Extract the (X, Y) coordinate from the center of the cell holding the provided text.  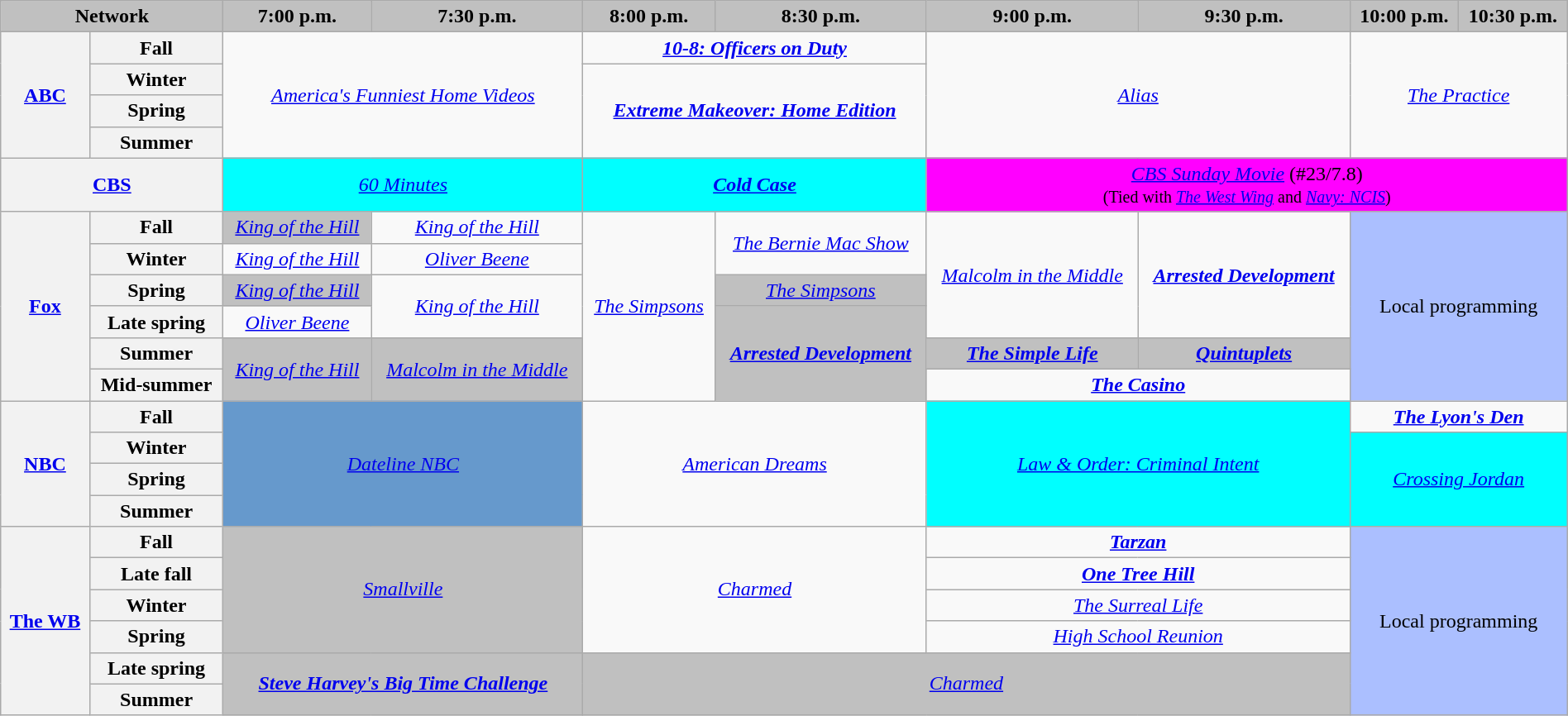
ABC (45, 95)
The Bernie Mac Show (820, 243)
The Surreal Life (1138, 605)
Fox (45, 306)
Quintuplets (1244, 353)
America's Funniest Home Videos (404, 95)
9:00 p.m. (1032, 17)
10:30 p.m. (1513, 17)
Cold Case (755, 185)
High School Reunion (1138, 637)
Tarzan (1138, 542)
CBS (112, 185)
The Simple Life (1032, 353)
One Tree Hill (1138, 574)
60 Minutes (404, 185)
8:00 p.m. (649, 17)
8:30 p.m. (820, 17)
The Casino (1138, 384)
Law & Order: Criminal Intent (1138, 463)
Crossing Jordan (1459, 480)
American Dreams (755, 463)
Late fall (156, 574)
Dateline NBC (404, 463)
9:30 p.m. (1244, 17)
Mid-summer (156, 384)
10-8: Officers on Duty (755, 48)
The WB (45, 621)
7:00 p.m. (298, 17)
Network (112, 17)
Extreme Makeover: Home Edition (755, 111)
NBC (45, 463)
7:30 p.m. (477, 17)
Steve Harvey's Big Time Challenge (404, 684)
The Practice (1459, 95)
The Lyon's Den (1459, 416)
Alias (1138, 95)
Smallville (404, 590)
10:00 p.m. (1404, 17)
CBS Sunday Movie (#23/7.8)(Tied with The West Wing and Navy: NCIS) (1247, 185)
